Determine the (X, Y) coordinate at the center of the cell enclosing the given text.  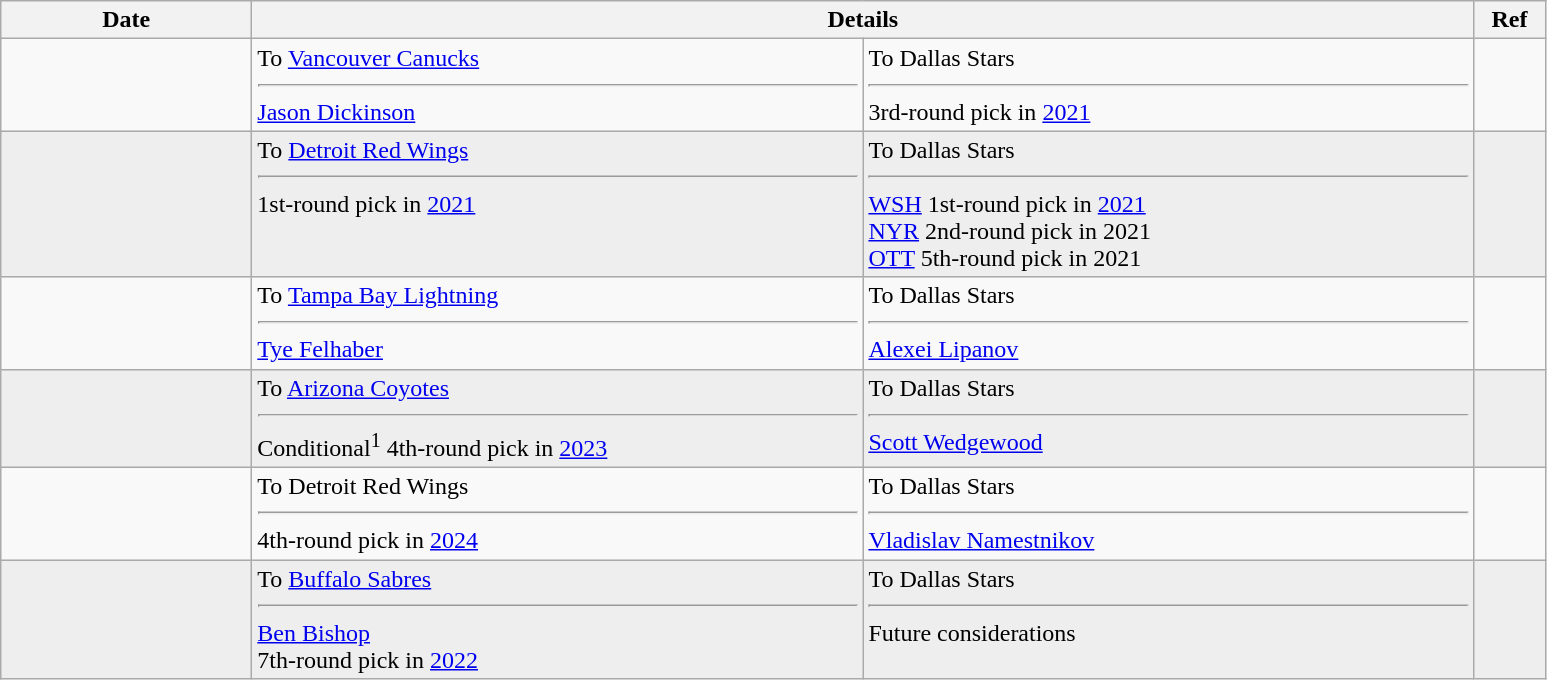
Date (126, 20)
To Arizona CoyotesConditional1 4th-round pick in 2023 (558, 418)
To Dallas StarsFuture considerations (1168, 620)
To Dallas Stars3rd-round pick in 2021 (1168, 85)
To Detroit Red Wings4th-round pick in 2024 (558, 514)
To Tampa Bay LightningTye Felhaber (558, 323)
To Dallas StarsAlexei Lipanov (1168, 323)
To Vancouver CanucksJason Dickinson (558, 85)
Ref (1510, 20)
To Detroit Red Wings1st-round pick in 2021 (558, 204)
To Dallas StarsScott Wedgewood (1168, 418)
To Dallas StarsVladislav Namestnikov (1168, 514)
To Dallas StarsWSH 1st-round pick in 2021NYR 2nd-round pick in 2021OTT 5th-round pick in 2021 (1168, 204)
To Buffalo SabresBen Bishop7th-round pick in 2022 (558, 620)
Details (863, 20)
